From the cell containing the given text, extract its center point as (X, Y) coordinate. 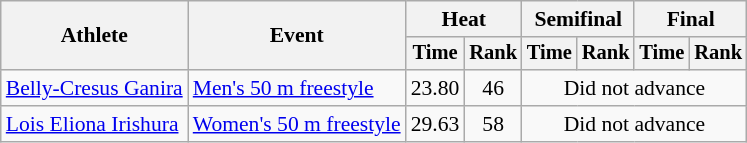
58 (493, 124)
23.80 (436, 88)
Heat (464, 19)
Women's 50 m freestyle (297, 124)
Final (690, 19)
29.63 (436, 124)
Belly-Cresus Ganira (94, 88)
Event (297, 36)
Semifinal (578, 19)
Men's 50 m freestyle (297, 88)
Lois Eliona Irishura (94, 124)
46 (493, 88)
Athlete (94, 36)
